Identify which cell holds the provided text, then report its [X, Y] central coordinate. 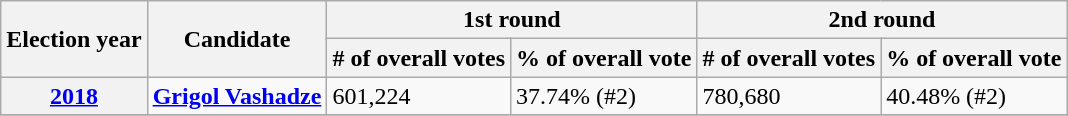
Candidate [237, 39]
Grigol Vashadze [237, 96]
40.48% (#2) [974, 96]
2018 [74, 96]
601,224 [419, 96]
2nd round [882, 20]
780,680 [789, 96]
Election year [74, 39]
37.74% (#2) [604, 96]
1st round [512, 20]
